Output the [x, y] coordinate of the center of the cell containing the given text.  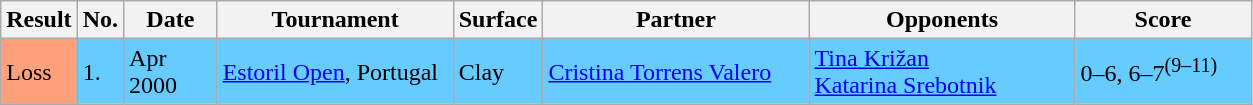
Result [39, 20]
Loss [39, 72]
Apr 2000 [171, 72]
Estoril Open, Portugal [335, 72]
Score [1163, 20]
Opponents [942, 20]
Date [171, 20]
Surface [498, 20]
Partner [676, 20]
Cristina Torrens Valero [676, 72]
1. [100, 72]
Tournament [335, 20]
0–6, 6–7(9–11) [1163, 72]
Clay [498, 72]
Tina Križan Katarina Srebotnik [942, 72]
No. [100, 20]
